Scan for the cell matching the given text and deliver its [X, Y] coordinate at center. 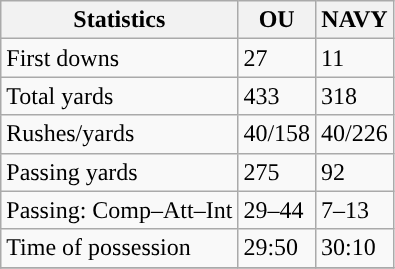
30:10 [355, 248]
318 [355, 96]
Passing yards [120, 172]
Time of possession [120, 248]
29:50 [277, 248]
Total yards [120, 96]
First downs [120, 58]
Rushes/yards [120, 134]
275 [277, 172]
Statistics [120, 20]
Passing: Comp–Att–Int [120, 210]
40/158 [277, 134]
433 [277, 96]
NAVY [355, 20]
OU [277, 20]
11 [355, 58]
27 [277, 58]
29–44 [277, 210]
40/226 [355, 134]
7–13 [355, 210]
92 [355, 172]
